Capture the cell that displays the provided text and extract its (x, y) central coordinate. 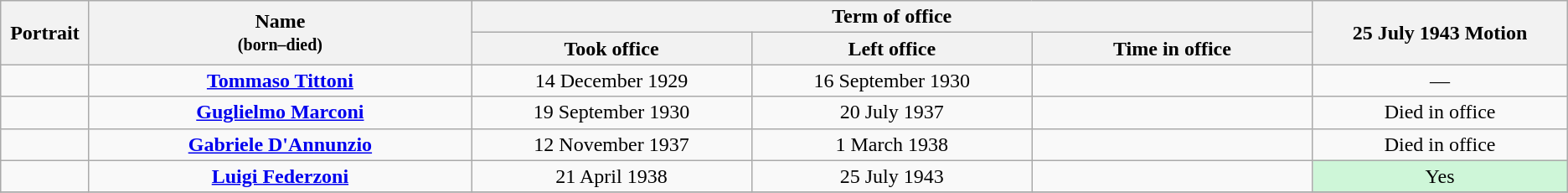
12 November 1937 (611, 144)
21 April 1938 (611, 176)
Took office (611, 49)
16 September 1930 (891, 81)
25 July 1943 (891, 176)
Portrait (45, 33)
Time in office (1173, 49)
1 March 1938 (891, 144)
20 July 1937 (891, 112)
Gabriele D'Annunzio (280, 144)
Name(born–died) (280, 33)
14 December 1929 (611, 81)
25 July 1943 Motion (1440, 33)
Term of office (892, 17)
19 September 1930 (611, 112)
Left office (891, 49)
Luigi Federzoni (280, 176)
— (1440, 81)
Yes (1440, 176)
Tommaso Tittoni (280, 81)
Guglielmo Marconi (280, 112)
